Provide the [X, Y] coordinate of the cell's center where the given text is located.  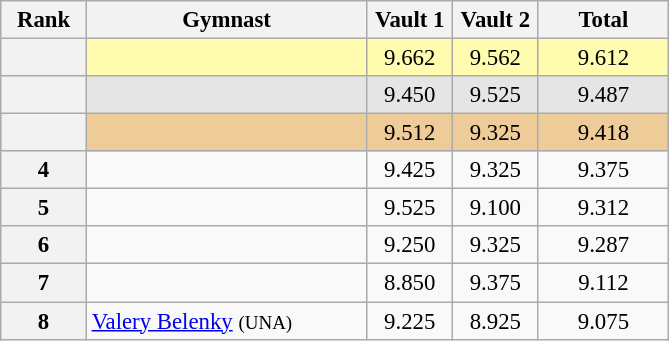
9.662 [410, 58]
9.287 [604, 245]
Vault 1 [410, 20]
8.925 [496, 321]
9.450 [410, 95]
9.312 [604, 208]
Vault 2 [496, 20]
9.512 [410, 133]
9.562 [496, 58]
9.487 [604, 95]
9.075 [604, 321]
5 [44, 208]
Gymnast [226, 20]
9.112 [604, 283]
Rank [44, 20]
Total [604, 20]
9.418 [604, 133]
9.100 [496, 208]
6 [44, 245]
Valery Belenky (UNA) [226, 321]
4 [44, 170]
8.850 [410, 283]
8 [44, 321]
7 [44, 283]
9.612 [604, 58]
9.250 [410, 245]
9.225 [410, 321]
9.425 [410, 170]
